Locate the cell with the specified text and output its [X, Y] center coordinate. 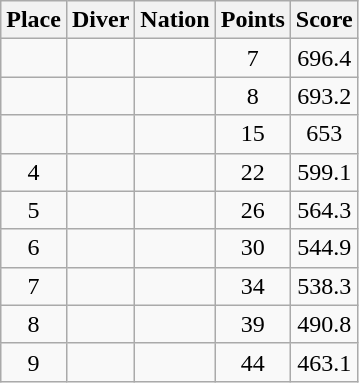
Points [252, 20]
44 [252, 362]
39 [252, 324]
22 [252, 172]
6 [34, 248]
599.1 [324, 172]
490.8 [324, 324]
Diver [100, 20]
26 [252, 210]
653 [324, 134]
538.3 [324, 286]
Nation [175, 20]
Score [324, 20]
5 [34, 210]
30 [252, 248]
696.4 [324, 58]
Place [34, 20]
9 [34, 362]
4 [34, 172]
693.2 [324, 96]
544.9 [324, 248]
15 [252, 134]
564.3 [324, 210]
463.1 [324, 362]
34 [252, 286]
